Extract the (X, Y) coordinate from the center of the cell holding the provided text.  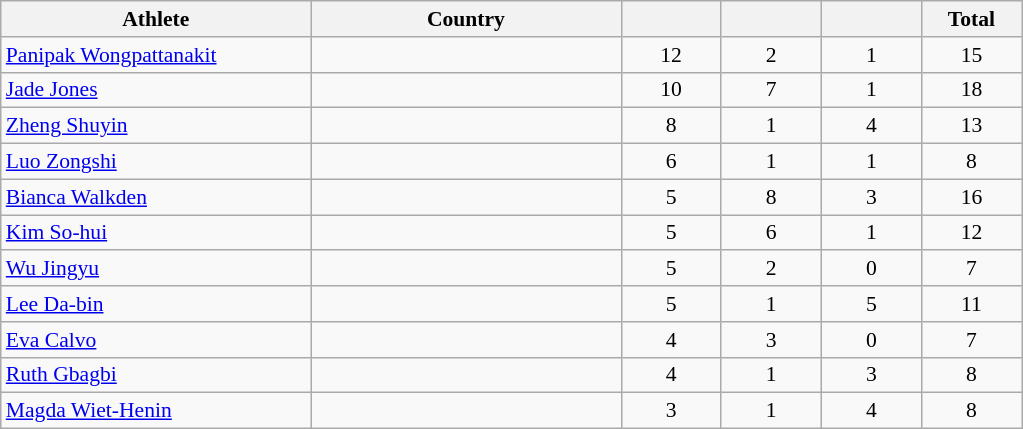
11 (971, 304)
18 (971, 90)
13 (971, 126)
Ruth Gbagbi (156, 375)
Lee Da-bin (156, 304)
Magda Wiet-Henin (156, 411)
Total (971, 19)
15 (971, 55)
Zheng Shuyin (156, 126)
Panipak Wongpattanakit (156, 55)
Wu Jingyu (156, 269)
Athlete (156, 19)
Bianca Walkden (156, 197)
Jade Jones (156, 90)
10 (671, 90)
Eva Calvo (156, 340)
Kim So-hui (156, 233)
Luo Zongshi (156, 162)
16 (971, 197)
Country (466, 19)
